For the text-containing cell, return its midpoint in [x, y] coordinate format. 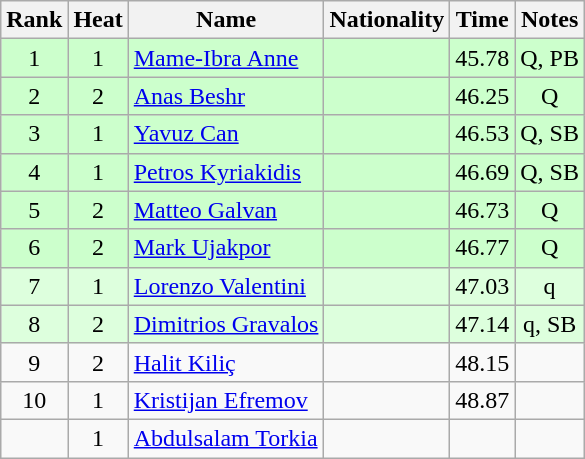
10 [34, 400]
Yavuz Can [226, 134]
Mark Ujakpor [226, 248]
Mame-Ibra Anne [226, 58]
45.78 [482, 58]
Rank [34, 20]
q, SB [550, 324]
48.87 [482, 400]
46.53 [482, 134]
Nationality [387, 20]
3 [34, 134]
47.14 [482, 324]
5 [34, 210]
7 [34, 286]
Heat [98, 20]
9 [34, 362]
Kristijan Efremov [226, 400]
Notes [550, 20]
Q, PB [550, 58]
Lorenzo Valentini [226, 286]
Anas Beshr [226, 96]
46.25 [482, 96]
Petros Kyriakidis [226, 172]
48.15 [482, 362]
Halit Kiliç [226, 362]
46.69 [482, 172]
6 [34, 248]
Abdulsalam Torkia [226, 438]
8 [34, 324]
Dimitrios Gravalos [226, 324]
47.03 [482, 286]
Name [226, 20]
q [550, 286]
46.77 [482, 248]
Matteo Galvan [226, 210]
4 [34, 172]
Time [482, 20]
46.73 [482, 210]
